Locate the cell with the specified text and output its [x, y] center coordinate. 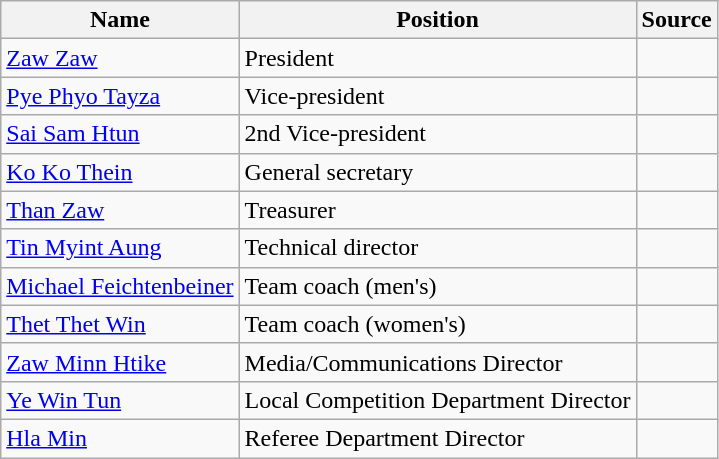
Source [676, 20]
Pye Phyo Tayza [120, 96]
General secretary [438, 172]
Local Competition Department Director [438, 400]
Sai Sam Htun [120, 134]
Referee Department Director [438, 438]
Thet Thet Win [120, 324]
Michael Feichtenbeiner [120, 286]
Tin Myint Aung [120, 248]
Hla Min [120, 438]
Media/Communications Director [438, 362]
Treasurer [438, 210]
Zaw Zaw [120, 58]
Team coach (women's) [438, 324]
President [438, 58]
2nd Vice-president [438, 134]
Vice-president [438, 96]
Team coach (men's) [438, 286]
Than Zaw [120, 210]
Ye Win Tun [120, 400]
Ko Ko Thein [120, 172]
Name [120, 20]
Technical director [438, 248]
Zaw Minn Htike [120, 362]
Position [438, 20]
